Pinpoint the cell where the given text exists, returning its [X, Y] midpoint coordinate. 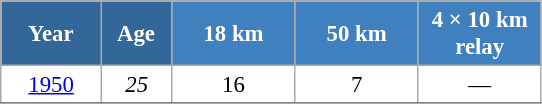
50 km [356, 34]
Age [136, 34]
4 × 10 km relay [480, 34]
1950 [52, 85]
16 [234, 85]
7 [356, 85]
— [480, 85]
25 [136, 85]
18 km [234, 34]
Year [52, 34]
